Extract the (x, y) coordinate from the center of the cell holding the provided text.  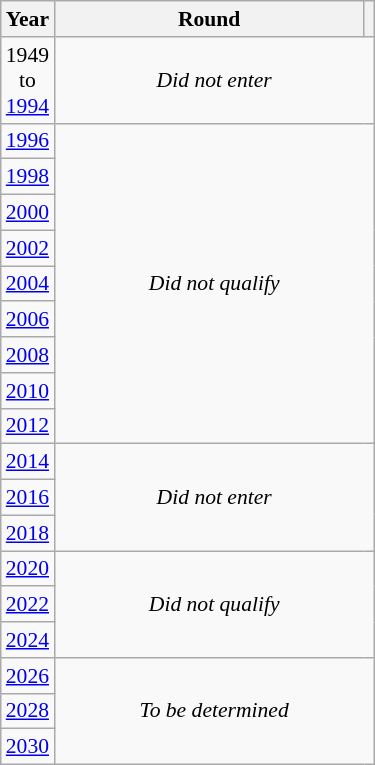
To be determined (214, 712)
1998 (28, 177)
2008 (28, 355)
2022 (28, 605)
2026 (28, 676)
2028 (28, 711)
Round (209, 19)
2020 (28, 569)
2018 (28, 533)
2014 (28, 462)
1949to1994 (28, 80)
2012 (28, 426)
1996 (28, 141)
2016 (28, 498)
2004 (28, 284)
2030 (28, 747)
2006 (28, 320)
2024 (28, 640)
2002 (28, 248)
Year (28, 19)
2000 (28, 213)
2010 (28, 391)
